Capture the cell that displays the provided text and extract its (x, y) central coordinate. 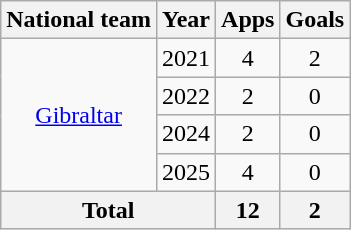
National team (79, 20)
Apps (248, 20)
2024 (186, 134)
2021 (186, 58)
Year (186, 20)
Total (108, 210)
2025 (186, 172)
Goals (315, 20)
12 (248, 210)
Gibraltar (79, 115)
2022 (186, 96)
